Capture the cell that displays the provided text and extract its (x, y) central coordinate. 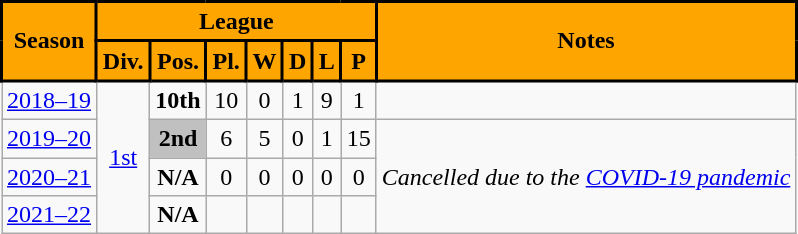
2021–22 (50, 215)
League (237, 22)
2nd (178, 138)
Pos. (178, 61)
Season (50, 42)
Pl. (226, 61)
9 (328, 100)
2020–21 (50, 177)
D (298, 61)
1st (124, 158)
10 (226, 100)
P (358, 61)
Div. (124, 61)
L (328, 61)
10th (178, 100)
Cancelled due to the COVID-19 pandemic (586, 176)
6 (226, 138)
W (264, 61)
Notes (586, 42)
2018–19 (50, 100)
5 (264, 138)
15 (358, 138)
2019–20 (50, 138)
